Search for the cell housing the specified text and yield its (X, Y) center coordinate. 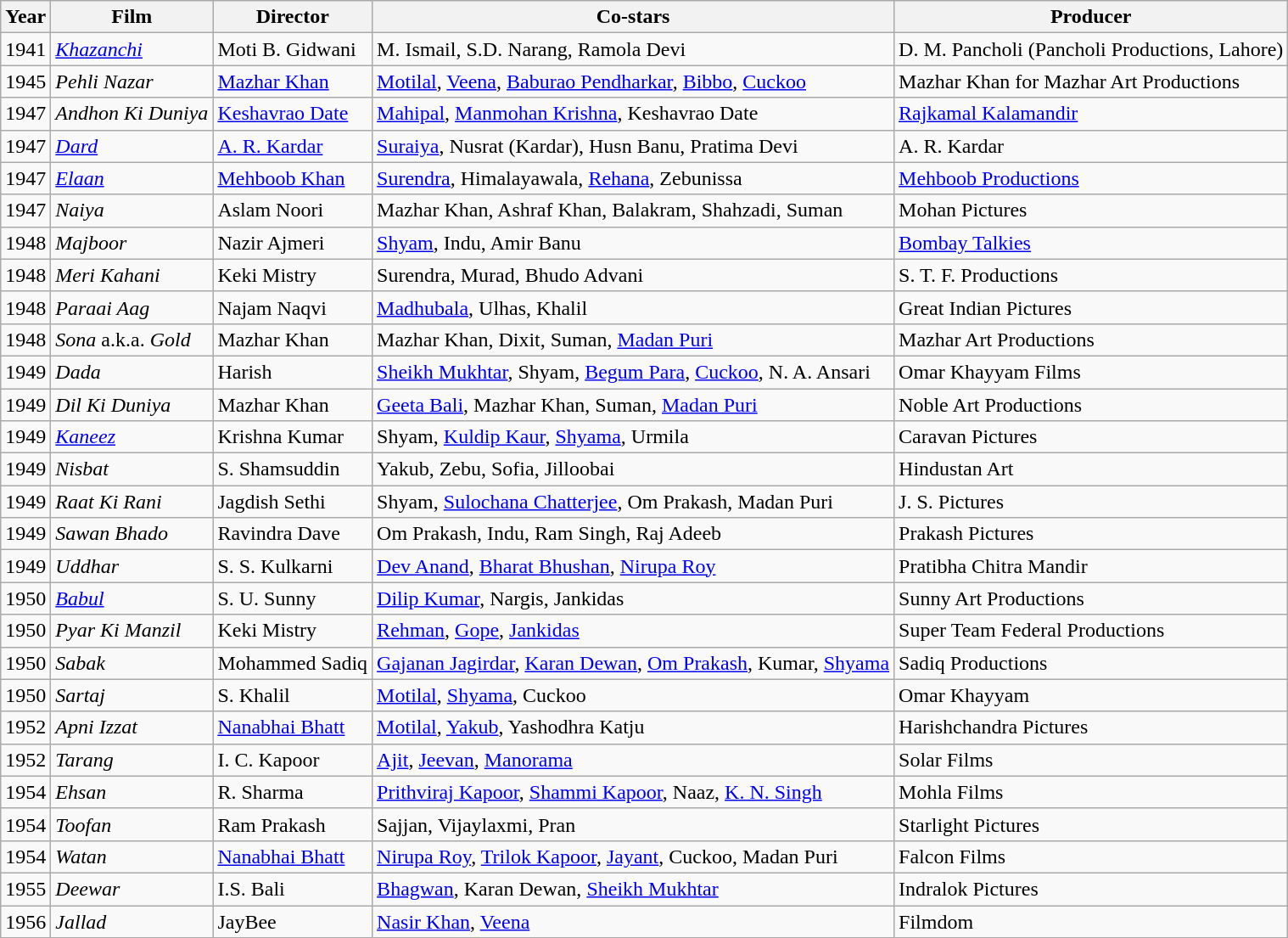
Dev Anand, Bharat Bhushan, Nirupa Roy (633, 566)
Babul (132, 598)
Najam Naqvi (293, 307)
Keshavrao Date (293, 114)
S. U. Sunny (293, 598)
Dada (132, 372)
Film (132, 17)
Majboor (132, 243)
Mehboob Khan (293, 178)
Nasir Khan, Veena (633, 921)
Rehman, Gope, Jankidas (633, 631)
I. C. Kapoor (293, 760)
S. S. Kulkarni (293, 566)
Meri Kahani (132, 275)
Sawan Bhado (132, 534)
Shyam, Kuldip Kaur, Shyama, Urmila (633, 437)
Dard (132, 146)
1945 (25, 81)
Hindustan Art (1091, 469)
S. Shamsuddin (293, 469)
Motilal, Shyama, Cuckoo (633, 695)
Mahipal, Manmohan Krishna, Keshavrao Date (633, 114)
Sadiq Productions (1091, 663)
Ehsan (132, 792)
1941 (25, 49)
Motilal, Yakub, Yashodhra Katju (633, 727)
Surendra, Murad, Bhudo Advani (633, 275)
Yakub, Zebu, Sofia, Jilloobai (633, 469)
R. Sharma (293, 792)
Great Indian Pictures (1091, 307)
Mazhar Khan for Mazhar Art Productions (1091, 81)
Watan (132, 857)
Gajanan Jagirdar, Karan Dewan, Om Prakash, Kumar, Shyama (633, 663)
Dilip Kumar, Nargis, Jankidas (633, 598)
Suraiya, Nusrat (Kardar), Husn Banu, Pratima Devi (633, 146)
Noble Art Productions (1091, 405)
Mazhar Khan, Dixit, Suman, Madan Puri (633, 340)
Apni Izzat (132, 727)
Nisbat (132, 469)
J. S. Pictures (1091, 502)
Uddhar (132, 566)
S. T. F. Productions (1091, 275)
Ravindra Dave (293, 534)
Jagdish Sethi (293, 502)
Sartaj (132, 695)
Rajkamal Kalamandir (1091, 114)
Solar Films (1091, 760)
Sheikh Mukhtar, Shyam, Begum Para, Cuckoo, N. A. Ansari (633, 372)
Co-stars (633, 17)
Harishchandra Pictures (1091, 727)
Shyam, Sulochana Chatterjee, Om Prakash, Madan Puri (633, 502)
M. Ismail, S.D. Narang, Ramola Devi (633, 49)
Motilal, Veena, Baburao Pendharkar, Bibbo, Cuckoo (633, 81)
Director (293, 17)
Madhubala, Ulhas, Khalil (633, 307)
Pehli Nazar (132, 81)
Pyar Ki Manzil (132, 631)
Prithviraj Kapoor, Shammi Kapoor, Naaz, K. N. Singh (633, 792)
1956 (25, 921)
Sabak (132, 663)
Jallad (132, 921)
Paraai Aag (132, 307)
Pratibha Chitra Mandir (1091, 566)
Bombay Talkies (1091, 243)
Dil Ki Duniya (132, 405)
Raat Ki Rani (132, 502)
Deewar (132, 889)
Aslam Noori (293, 211)
Starlight Pictures (1091, 824)
Nazir Ajmeri (293, 243)
Moti B. Gidwani (293, 49)
Kaneez (132, 437)
1955 (25, 889)
Mazhar Art Productions (1091, 340)
Andhon Ki Duniya (132, 114)
Om Prakash, Indu, Ram Singh, Raj Adeeb (633, 534)
S. Khalil (293, 695)
Super Team Federal Productions (1091, 631)
Bhagwan, Karan Dewan, Sheikh Mukhtar (633, 889)
Caravan Pictures (1091, 437)
Ajit, Jeevan, Manorama (633, 760)
Mohan Pictures (1091, 211)
Falcon Films (1091, 857)
D. M. Pancholi (Pancholi Productions, Lahore) (1091, 49)
Indralok Pictures (1091, 889)
Mazhar Khan, Ashraf Khan, Balakram, Shahzadi, Suman (633, 211)
Geeta Bali, Mazhar Khan, Suman, Madan Puri (633, 405)
Nirupa Roy, Trilok Kapoor, Jayant, Cuckoo, Madan Puri (633, 857)
Prakash Pictures (1091, 534)
Mohla Films (1091, 792)
Krishna Kumar (293, 437)
Year (25, 17)
Mehboob Productions (1091, 178)
Sajjan, Vijaylaxmi, Pran (633, 824)
Toofan (132, 824)
Filmdom (1091, 921)
Khazanchi (132, 49)
Omar Khayyam (1091, 695)
Sunny Art Productions (1091, 598)
Omar Khayyam Films (1091, 372)
Harish (293, 372)
Shyam, Indu, Amir Banu (633, 243)
Producer (1091, 17)
Surendra, Himalayawala, Rehana, Zebunissa (633, 178)
JayBee (293, 921)
Elaan (132, 178)
Tarang (132, 760)
I.S. Bali (293, 889)
Naiya (132, 211)
Sona a.k.a. Gold (132, 340)
Mohammed Sadiq (293, 663)
Ram Prakash (293, 824)
